Extract the (x, y) coordinate from the center of the cell holding the provided text.  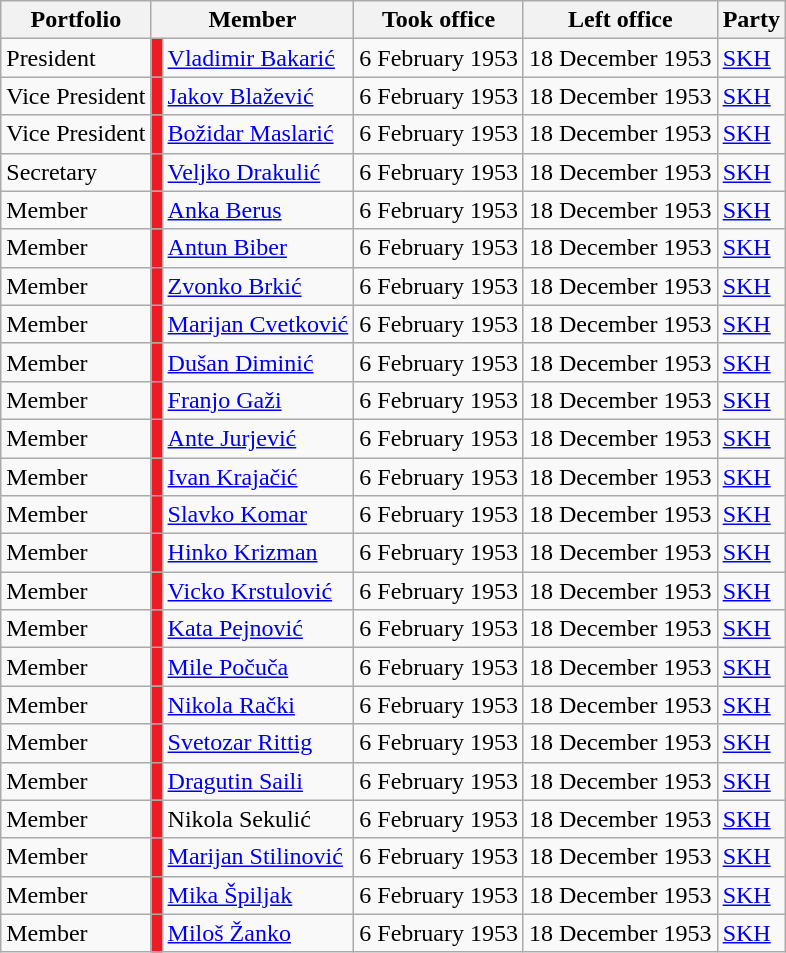
Ivan Krajačić (258, 477)
Nikola Rački (258, 705)
Dragutin Saili (258, 781)
Anka Berus (258, 210)
Svetozar Rittig (258, 743)
Jakov Blažević (258, 96)
President (76, 58)
Dušan Diminić (258, 362)
Slavko Komar (258, 515)
Mile Počuča (258, 667)
Vladimir Bakarić (258, 58)
Marijan Stilinović (258, 857)
Antun Biber (258, 248)
Božidar Maslarić (258, 134)
Ante Jurjević (258, 438)
Nikola Sekulić (258, 819)
Veljko Drakulić (258, 172)
Zvonko Brkić (258, 286)
Left office (620, 20)
Vicko Krstulović (258, 591)
Secretary (76, 172)
Marijan Cvetković (258, 324)
Portfolio (76, 20)
Took office (439, 20)
Party (751, 20)
Franjo Gaži (258, 400)
Hinko Krizman (258, 553)
Kata Pejnović (258, 629)
Mika Špiljak (258, 895)
Miloš Žanko (258, 933)
